Find where the given text appears and provide that cell's center as (x, y) coordinate. 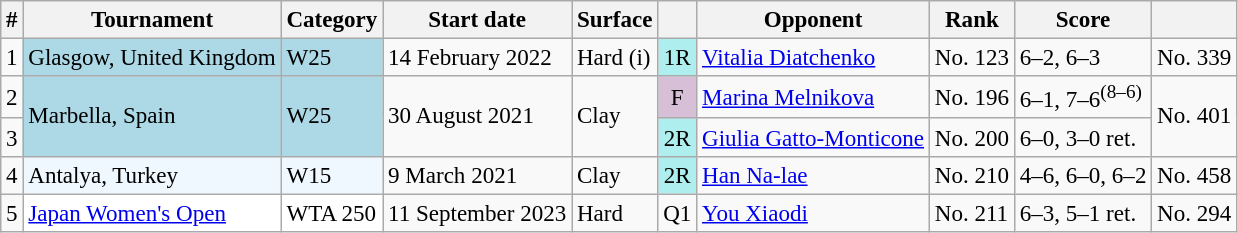
No. 339 (1194, 58)
No. 196 (972, 97)
Rank (972, 20)
F (678, 97)
No. 458 (1194, 176)
Antalya, Turkey (152, 176)
Category (332, 20)
1 (12, 58)
1R (678, 58)
No. 210 (972, 176)
Surface (615, 20)
No. 123 (972, 58)
Han Na-lae (814, 176)
9 March 2021 (478, 176)
14 February 2022 (478, 58)
Marina Melnikova (814, 97)
Hard (615, 213)
Giulia Gatto-Monticone (814, 138)
No. 401 (1194, 116)
No. 211 (972, 213)
Vitalia Diatchenko (814, 58)
6–2, 6–3 (1082, 58)
4 (12, 176)
6–1, 7–6(8–6) (1082, 97)
30 August 2021 (478, 116)
2 (12, 97)
W15 (332, 176)
Glasgow, United Kingdom (152, 58)
Japan Women's Open (152, 213)
5 (12, 213)
No. 294 (1194, 213)
3 (12, 138)
# (12, 20)
6–3, 5–1 ret. (1082, 213)
Score (1082, 20)
WTA 250 (332, 213)
Q1 (678, 213)
Start date (478, 20)
6–0, 3–0 ret. (1082, 138)
Tournament (152, 20)
You Xiaodi (814, 213)
Hard (i) (615, 58)
No. 200 (972, 138)
Marbella, Spain (152, 116)
4–6, 6–0, 6–2 (1082, 176)
Opponent (814, 20)
11 September 2023 (478, 213)
